Locate the cell with the specified text and output its [x, y] center coordinate. 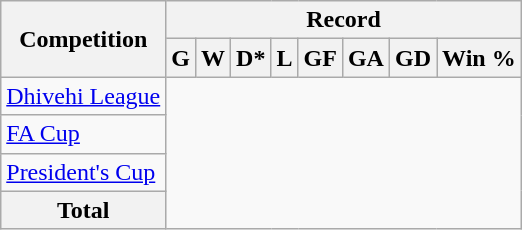
Competition [84, 39]
G [181, 58]
D* [251, 58]
GA [366, 58]
President's Cup [84, 172]
W [212, 58]
Win % [480, 58]
FA Cup [84, 134]
L [284, 58]
GF [320, 58]
GD [412, 58]
Total [84, 210]
Record [344, 20]
Dhivehi League [84, 96]
